For the text-containing cell, return its midpoint in (x, y) coordinate format. 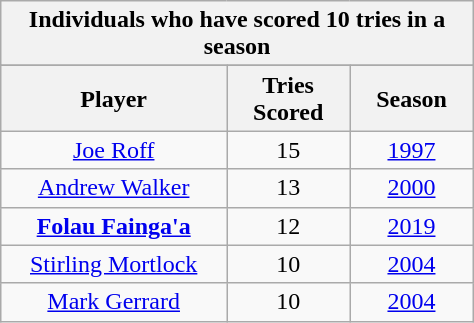
Joe Roff (114, 150)
Tries Scored (288, 98)
Stirling Mortlock (114, 264)
13 (288, 188)
12 (288, 226)
Season (412, 98)
Individuals who have scored 10 tries in a season (237, 34)
Andrew Walker (114, 188)
2000 (412, 188)
Mark Gerrard (114, 302)
15 (288, 150)
Player (114, 98)
Folau Fainga'a (114, 226)
1997 (412, 150)
2019 (412, 226)
